Search for the cell housing the specified text and yield its [X, Y] center coordinate. 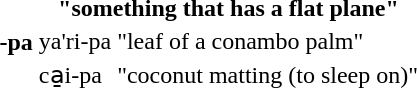
ya'ri-pa [74, 41]
